Return the [x, y] coordinate for the center point of the cell that contains the specified text.  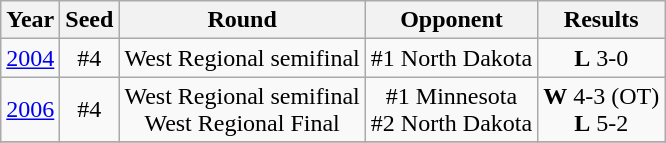
#1 North Dakota [451, 58]
Results [602, 20]
West Regional semifinal [242, 58]
Opponent [451, 20]
2004 [30, 58]
Year [30, 20]
West Regional semifinalWest Regional Final [242, 110]
Round [242, 20]
Seed [90, 20]
#1 Minnesota#2 North Dakota [451, 110]
L 3-0 [602, 58]
W 4-3 (OT)L 5-2 [602, 110]
2006 [30, 110]
